From the cell containing the given text, extract its center point as [X, Y] coordinate. 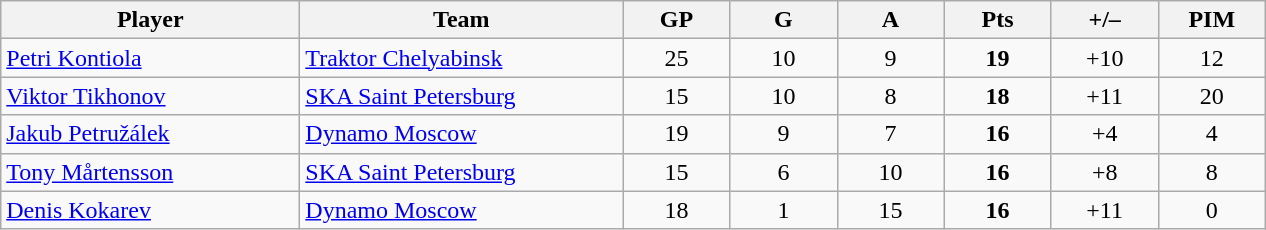
1 [784, 210]
G [784, 20]
+/– [1104, 20]
Player [150, 20]
6 [784, 172]
A [890, 20]
Viktor Tikhonov [150, 96]
Pts [998, 20]
Tony Mårtensson [150, 172]
7 [890, 134]
Denis Kokarev [150, 210]
20 [1212, 96]
12 [1212, 58]
PIM [1212, 20]
0 [1212, 210]
25 [676, 58]
Petri Kontiola [150, 58]
GP [676, 20]
Team [462, 20]
+4 [1104, 134]
+10 [1104, 58]
Jakub Petružálek [150, 134]
4 [1212, 134]
Traktor Chelyabinsk [462, 58]
+8 [1104, 172]
